Provide the (x, y) coordinate of the cell's center where the given text is located.  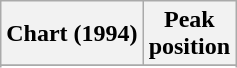
Peakposition (189, 34)
Chart (1994) (72, 34)
